Identify which cell holds the provided text, then report its [X, Y] central coordinate. 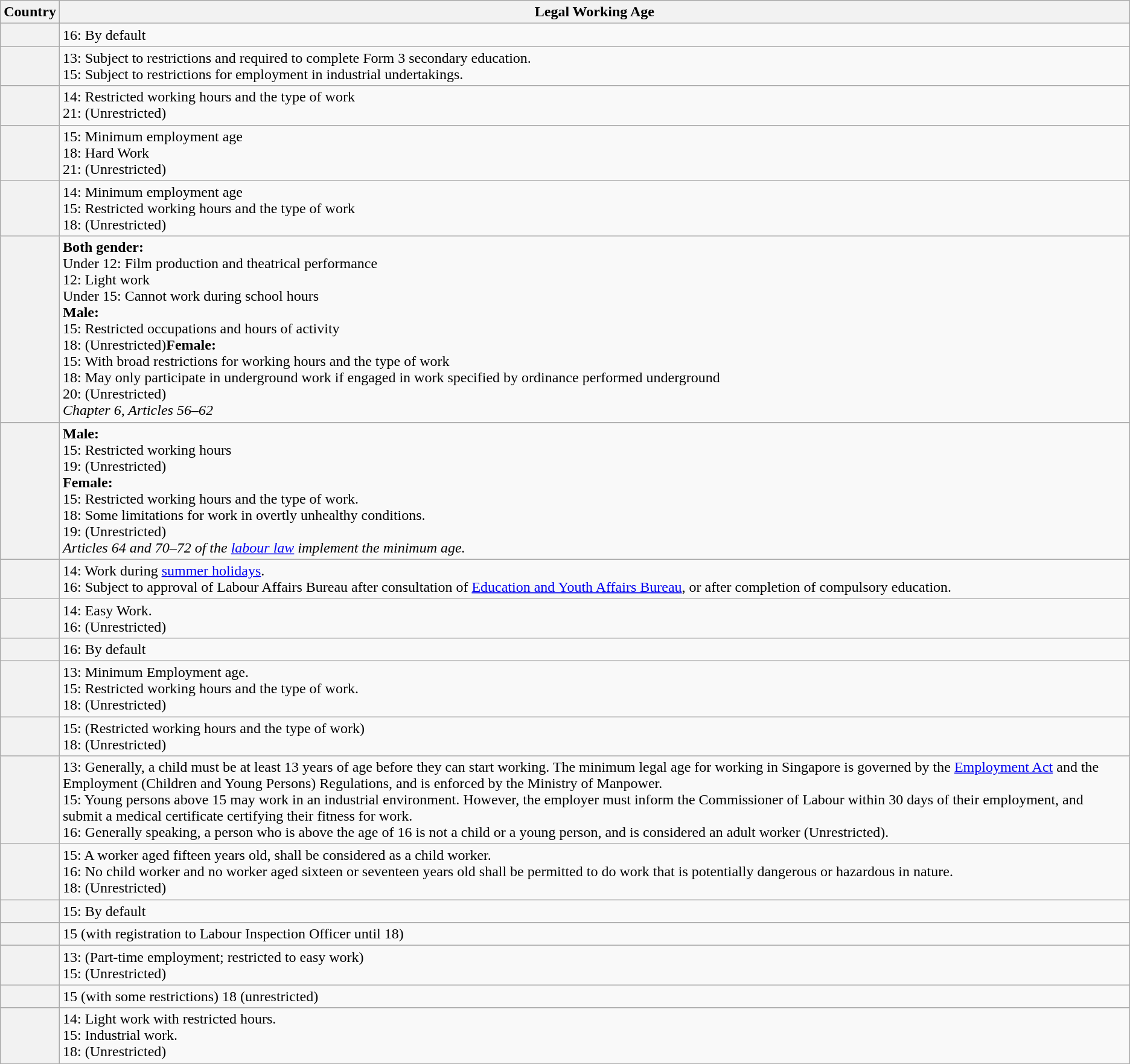
15 (with some restrictions) 18 (unrestricted) [594, 996]
15 (with registration to Labour Inspection Officer until 18) [594, 934]
Country [30, 12]
Legal Working Age [594, 12]
15: Minimum employment age 18: Hard Work 21: (Unrestricted) [594, 153]
13: (Part-time employment; restricted to easy work)15: (Unrestricted) [594, 965]
15: By default [594, 911]
13: Minimum Employment age.15: Restricted working hours and the type of work.18: (Unrestricted) [594, 688]
14: Easy Work.16: (Unrestricted) [594, 618]
14: Light work with restricted hours. 15: Industrial work. 18: (Unrestricted) [594, 1036]
14: Restricted working hours and the type of work21: (Unrestricted) [594, 105]
14: Minimum employment age 15: Restricted working hours and the type of work18: (Unrestricted) [594, 208]
15: (Restricted working hours and the type of work) 18: (Unrestricted) [594, 736]
